Locate the cell with the specified text and output its (x, y) center coordinate. 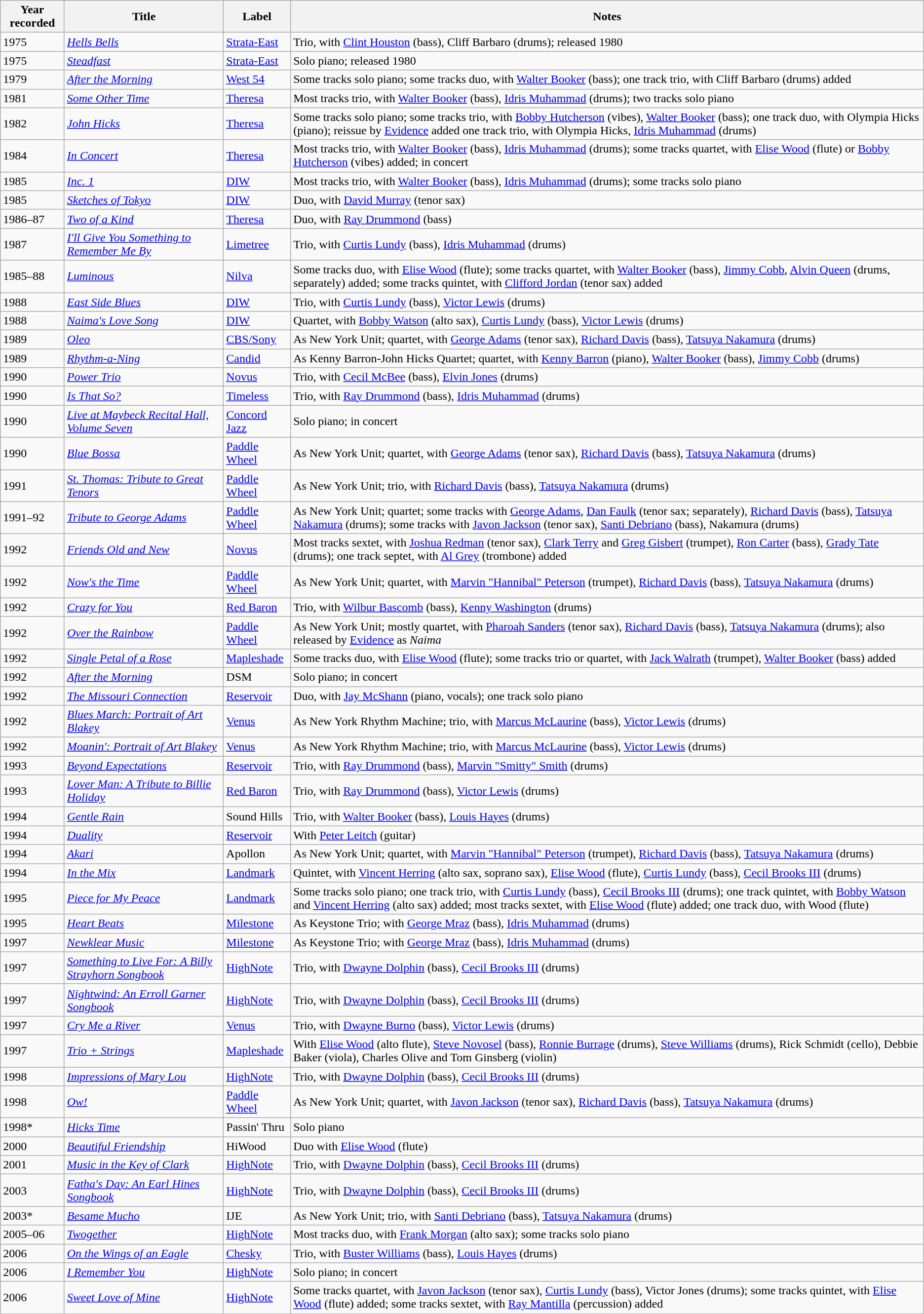
Impressions of Mary Lou (144, 1077)
West 54 (257, 79)
Power Trio (144, 377)
Duality (144, 835)
John Hicks (144, 123)
Two of a Kind (144, 219)
On the Wings of an Eagle (144, 1253)
Rhythm-a-Ning (144, 358)
Over the Rainbow (144, 633)
2003* (33, 1216)
Year recorded (33, 17)
Trio, with Curtis Lundy (bass), Idris Muhammad (drums) (607, 244)
Ow! (144, 1102)
Blue Bossa (144, 453)
1991 (33, 486)
2003 (33, 1191)
Duo, with Jay McShann (piano, vocals); one track solo piano (607, 696)
DSM (257, 677)
Trio, with Ray Drummond (bass), Idris Muhammad (drums) (607, 396)
Chesky (257, 1253)
Most tracks duo, with Frank Morgan (alto sax); some tracks solo piano (607, 1235)
Fatha's Day: An Earl Hines Songbook (144, 1191)
In Concert (144, 156)
Most tracks trio, with Walter Booker (bass), Idris Muhammad (drums); two tracks solo piano (607, 98)
Tribute to George Adams (144, 517)
Passin' Thru (257, 1127)
Single Petal of a Rose (144, 658)
1982 (33, 123)
Title (144, 17)
Trio, with Curtis Lundy (bass), Victor Lewis (drums) (607, 302)
Live at Maybeck Recital Hall, Volume Seven (144, 422)
I'll Give You Something to Remember Me By (144, 244)
Duo, with Ray Drummond (bass) (607, 219)
Newklear Music (144, 942)
1986–87 (33, 219)
Some tracks duo, with Elise Wood (flute); some tracks trio or quartet, with Jack Walrath (trumpet), Walter Booker (bass) added (607, 658)
Something to Live For: A Billy Strayhorn Songbook (144, 967)
Most tracks trio, with Walter Booker (bass), Idris Muhammad (drums); some tracks solo piano (607, 181)
Trio, with Ray Drummond (bass), Victor Lewis (drums) (607, 791)
Lover Man: A Tribute to Billie Holiday (144, 791)
Cry Me a River (144, 1025)
Notes (607, 17)
Hicks Time (144, 1127)
As New York Unit; trio, with Santi Debriano (bass), Tatsuya Nakamura (drums) (607, 1216)
Trio, with Ray Drummond (bass), Marvin "Smitty" Smith (drums) (607, 766)
1979 (33, 79)
Trio, with Wilbur Bascomb (bass), Kenny Washington (drums) (607, 607)
Sketches of Tokyo (144, 200)
Timeless (257, 396)
2001 (33, 1165)
Concord Jazz (257, 422)
Luminous (144, 276)
St. Thomas: Tribute to Great Tenors (144, 486)
1985–88 (33, 276)
As New York Unit; quartet, with Javon Jackson (tenor sax), Richard Davis (bass), Tatsuya Nakamura (drums) (607, 1102)
With Peter Leitch (guitar) (607, 835)
IJE (257, 1216)
HiWood (257, 1146)
Some Other Time (144, 98)
Nightwind: An Erroll Garner Songbook (144, 1000)
Besame Mucho (144, 1216)
Crazy for You (144, 607)
Label (257, 17)
Trio + Strings (144, 1050)
Music in the Key of Clark (144, 1165)
Solo piano; released 1980 (607, 61)
Akari (144, 854)
2000 (33, 1146)
Twogether (144, 1235)
Gentle Rain (144, 816)
East Side Blues (144, 302)
Oleo (144, 340)
CBS/Sony (257, 340)
Blues March: Portrait of Art Blakey (144, 722)
1987 (33, 244)
Quartet, with Bobby Watson (alto sax), Curtis Lundy (bass), Victor Lewis (drums) (607, 321)
Nilva (257, 276)
Trio, with Clint Houston (bass), Cliff Barbaro (drums); released 1980 (607, 42)
The Missouri Connection (144, 696)
Candid (257, 358)
Heart Beats (144, 924)
Apollon (257, 854)
Trio, with Buster Williams (bass), Louis Hayes (drums) (607, 1253)
Trio, with Cecil McBee (bass), Elvin Jones (drums) (607, 377)
1991–92 (33, 517)
Duo, with David Murray (tenor sax) (607, 200)
As Kenny Barron-John Hicks Quartet; quartet, with Kenny Barron (piano), Walter Booker (bass), Jimmy Cobb (drums) (607, 358)
Now's the Time (144, 581)
Piece for My Peace (144, 898)
In the Mix (144, 873)
Quintet, with Vincent Herring (alto sax, soprano sax), Elise Wood (flute), Curtis Lundy (bass), Cecil Brooks III (drums) (607, 873)
Inc. 1 (144, 181)
Sweet Love of Mine (144, 1297)
As New York Unit; trio, with Richard Davis (bass), Tatsuya Nakamura (drums) (607, 486)
I Remember You (144, 1272)
Moanin': Portrait of Art Blakey (144, 747)
Naima's Love Song (144, 321)
1998* (33, 1127)
2005–06 (33, 1235)
Duo with Elise Wood (flute) (607, 1146)
Solo piano (607, 1127)
Some tracks solo piano; some tracks duo, with Walter Booker (bass); one track trio, with Cliff Barbaro (drums) added (607, 79)
1981 (33, 98)
Is That So? (144, 396)
Steadfast (144, 61)
Beyond Expectations (144, 766)
1984 (33, 156)
Hells Bells (144, 42)
Trio, with Dwayne Burno (bass), Victor Lewis (drums) (607, 1025)
Friends Old and New (144, 550)
Beautiful Friendship (144, 1146)
Trio, with Walter Booker (bass), Louis Hayes (drums) (607, 816)
Limetree (257, 244)
Sound Hills (257, 816)
